Capture the cell that displays the provided text and extract its (x, y) central coordinate. 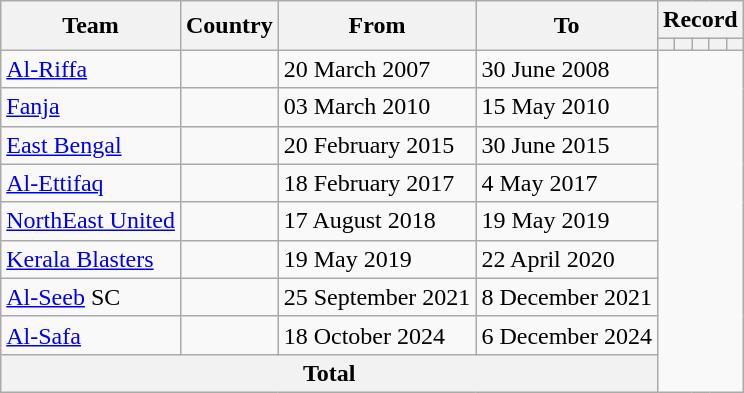
Al-Ettifaq (91, 183)
East Bengal (91, 145)
To (567, 26)
Record (701, 20)
Country (229, 26)
From (377, 26)
20 February 2015 (377, 145)
25 September 2021 (377, 297)
Al-Riffa (91, 69)
20 March 2007 (377, 69)
17 August 2018 (377, 221)
18 October 2024 (377, 335)
15 May 2010 (567, 107)
Kerala Blasters (91, 259)
03 March 2010 (377, 107)
30 June 2008 (567, 69)
NorthEast United (91, 221)
6 December 2024 (567, 335)
Al-Seeb SC (91, 297)
Al-Safa (91, 335)
Total (330, 373)
8 December 2021 (567, 297)
Team (91, 26)
22 April 2020 (567, 259)
30 June 2015 (567, 145)
18 February 2017 (377, 183)
4 May 2017 (567, 183)
Fanja (91, 107)
